For the text-containing cell, return its midpoint in (X, Y) coordinate format. 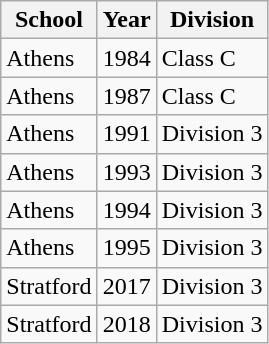
1994 (126, 210)
1991 (126, 134)
Division (212, 20)
1995 (126, 248)
2017 (126, 286)
2018 (126, 324)
1984 (126, 58)
Year (126, 20)
1993 (126, 172)
1987 (126, 96)
School (49, 20)
